From the cell containing the given text, extract its center point as [X, Y] coordinate. 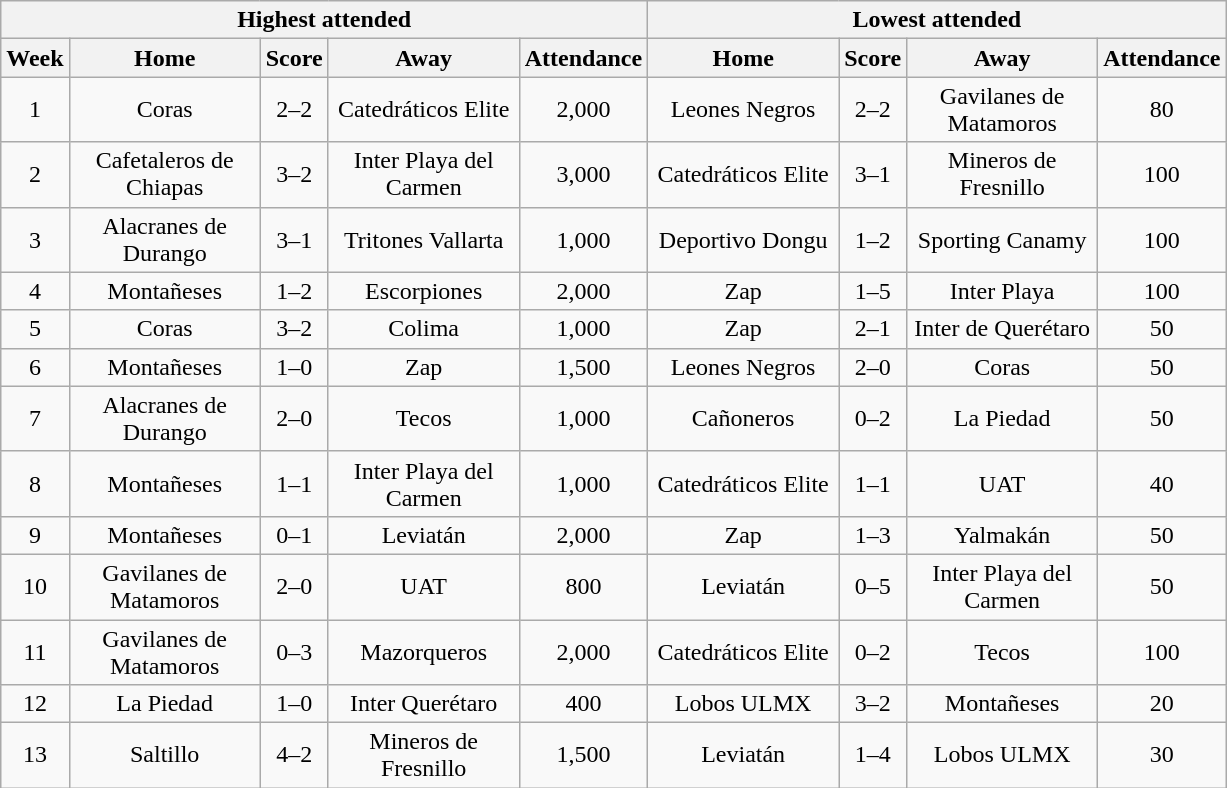
1 [35, 110]
Highest attended [324, 20]
9 [35, 535]
Lowest attended [937, 20]
Cafetaleros de Chiapas [164, 174]
4 [35, 291]
12 [35, 704]
Mazorqueros [424, 652]
3,000 [583, 174]
Inter Playa [1002, 291]
40 [1162, 484]
400 [583, 704]
Inter de Querétaro [1002, 329]
Cañoneros [744, 418]
1–3 [873, 535]
2–1 [873, 329]
2 [35, 174]
7 [35, 418]
1–5 [873, 291]
Deportivo Dongu [744, 240]
0–5 [873, 586]
20 [1162, 704]
Tritones Vallarta [424, 240]
3 [35, 240]
Sporting Canamy [1002, 240]
4–2 [294, 756]
30 [1162, 756]
6 [35, 367]
5 [35, 329]
Saltillo [164, 756]
800 [583, 586]
Inter Querétaro [424, 704]
11 [35, 652]
Yalmakán [1002, 535]
0–3 [294, 652]
0–1 [294, 535]
10 [35, 586]
8 [35, 484]
80 [1162, 110]
Escorpiones [424, 291]
1–4 [873, 756]
13 [35, 756]
Colima [424, 329]
Week [35, 58]
